From the cell containing the given text, extract its center point as [x, y] coordinate. 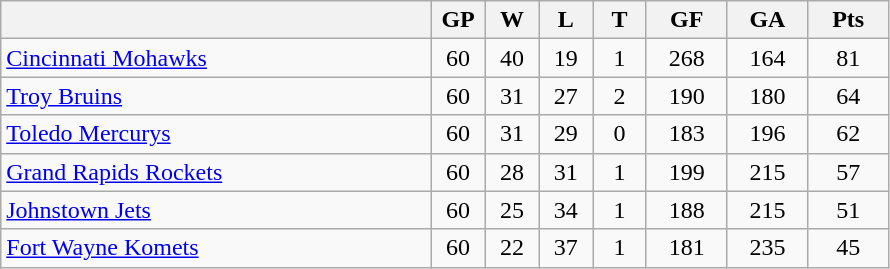
45 [848, 248]
199 [686, 172]
19 [566, 58]
2 [620, 96]
Troy Bruins [216, 96]
183 [686, 134]
T [620, 20]
235 [768, 248]
268 [686, 58]
37 [566, 248]
188 [686, 210]
GP [458, 20]
GF [686, 20]
57 [848, 172]
190 [686, 96]
27 [566, 96]
Fort Wayne Komets [216, 248]
40 [512, 58]
L [566, 20]
64 [848, 96]
34 [566, 210]
51 [848, 210]
181 [686, 248]
GA [768, 20]
Grand Rapids Rockets [216, 172]
81 [848, 58]
Johnstown Jets [216, 210]
180 [768, 96]
W [512, 20]
196 [768, 134]
28 [512, 172]
Toledo Mercurys [216, 134]
22 [512, 248]
29 [566, 134]
164 [768, 58]
0 [620, 134]
25 [512, 210]
Cincinnati Mohawks [216, 58]
62 [848, 134]
Pts [848, 20]
